Identify which cell holds the provided text, then report its (X, Y) central coordinate. 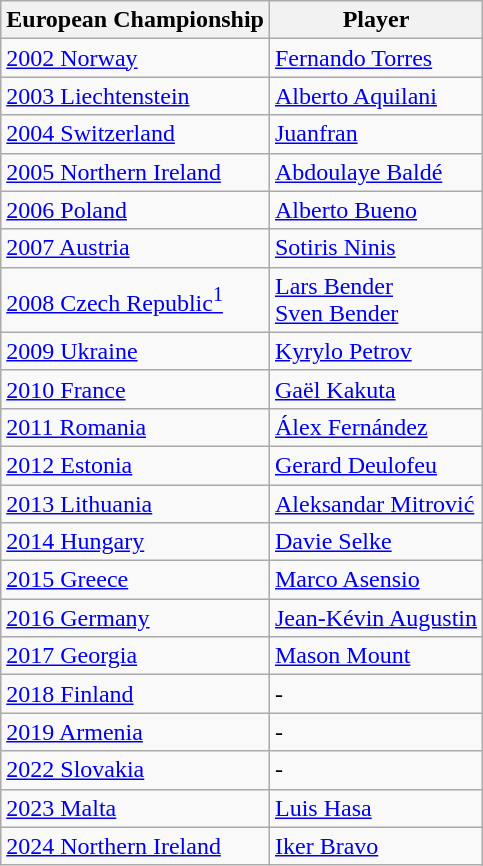
Abdoulaye Baldé (376, 172)
European Championship (136, 20)
Luis Hasa (376, 808)
Juanfran (376, 134)
2013 Lithuania (136, 503)
2022 Slovakia (136, 770)
2012 Estonia (136, 465)
Marco Asensio (376, 580)
2023 Malta (136, 808)
2005 Northern Ireland (136, 172)
2011 Romania (136, 427)
Alberto Aquilani (376, 96)
Fernando Torres (376, 58)
Alberto Bueno (376, 210)
Player (376, 20)
2015 Greece (136, 580)
2009 Ukraine (136, 351)
Iker Bravo (376, 846)
Gaël Kakuta (376, 389)
2018 Finland (136, 694)
Davie Selke (376, 542)
2019 Armenia (136, 732)
Lars Bender Sven Bender (376, 300)
2003 Liechtenstein (136, 96)
2024 Northern Ireland (136, 846)
2006 Poland (136, 210)
2004 Switzerland (136, 134)
2008 Czech Republic1 (136, 300)
Álex Fernández (376, 427)
Jean-Kévin Augustin (376, 618)
2002 Norway (136, 58)
2016 Germany (136, 618)
Gerard Deulofeu (376, 465)
2014 Hungary (136, 542)
2007 Austria (136, 248)
Aleksandar Mitrović (376, 503)
Mason Mount (376, 656)
Sotiris Ninis (376, 248)
2017 Georgia (136, 656)
Kyrylo Petrov (376, 351)
2010 France (136, 389)
